Return (X, Y) of the center of cell containing provided text 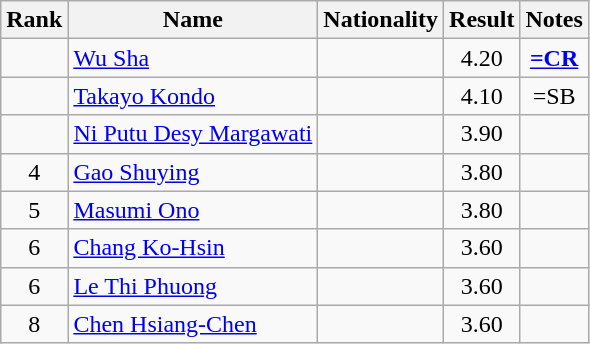
Chang Ko-Hsin (193, 248)
3.90 (482, 134)
4 (34, 172)
Masumi Ono (193, 210)
4.10 (482, 96)
Nationality (381, 20)
Result (482, 20)
Chen Hsiang-Chen (193, 324)
Takayo Kondo (193, 96)
Name (193, 20)
Ni Putu Desy Margawati (193, 134)
Gao Shuying (193, 172)
Notes (554, 20)
8 (34, 324)
=CR (554, 58)
=SB (554, 96)
5 (34, 210)
Wu Sha (193, 58)
4.20 (482, 58)
Rank (34, 20)
Le Thi Phuong (193, 286)
